Provide the [x, y] coordinate of the cell's center where the given text is located.  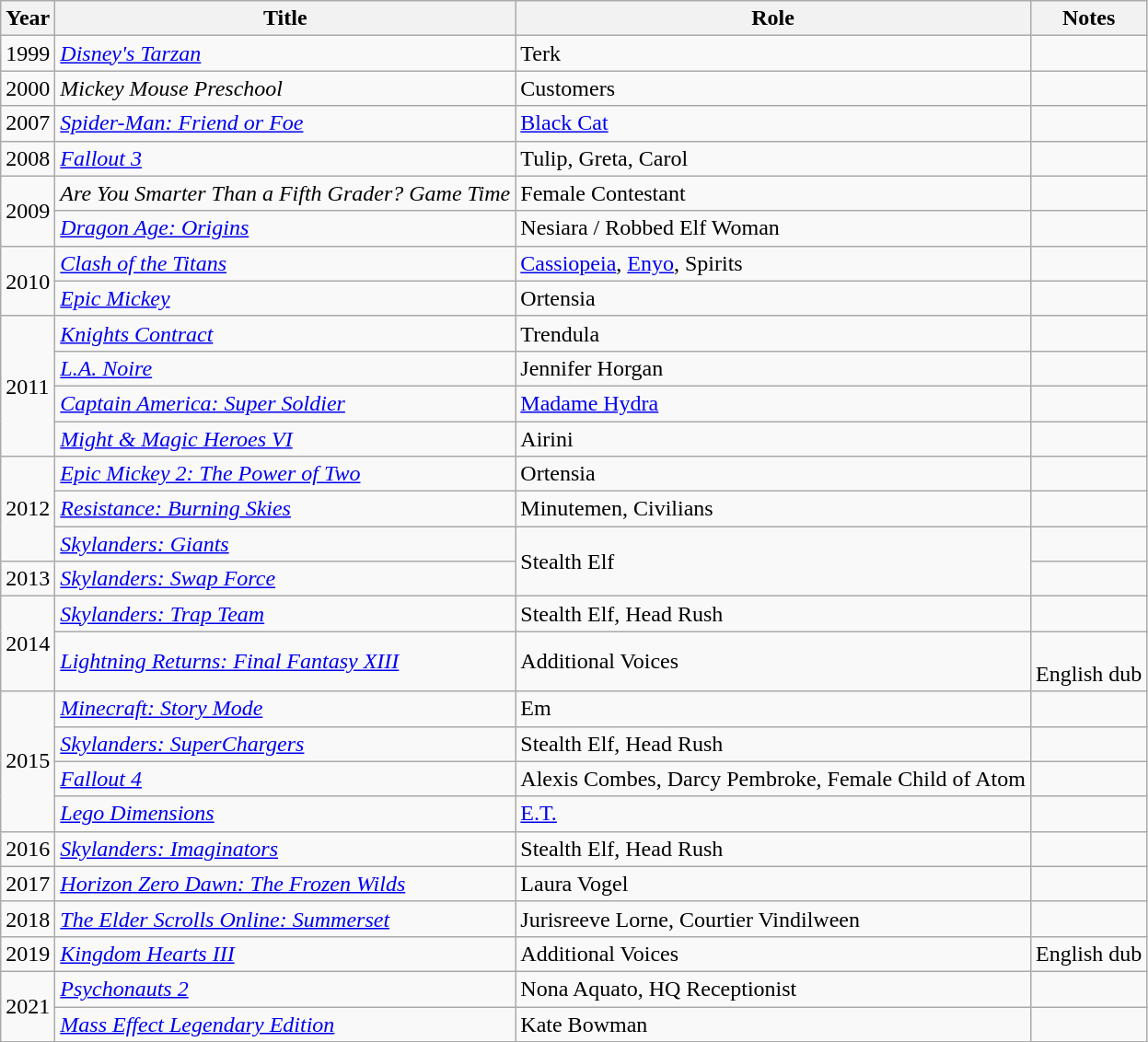
Alexis Combes, Darcy Pembroke, Female Child of Atom [773, 779]
Female Contestant [773, 193]
Skylanders: Trap Team [285, 614]
2017 [28, 884]
2013 [28, 579]
Trendula [773, 333]
Knights Contract [285, 333]
Laura Vogel [773, 884]
Jurisreeve Lorne, Courtier Vindilween [773, 919]
1999 [28, 53]
Fallout 3 [285, 158]
Horizon Zero Dawn: The Frozen Wilds [285, 884]
Tulip, Greta, Carol [773, 158]
2021 [28, 1006]
Lightning Returns: Final Fantasy XIII [285, 661]
E.T. [773, 814]
2009 [28, 211]
2014 [28, 644]
Epic Mickey 2: The Power of Two [285, 474]
Disney's Tarzan [285, 53]
Minutemen, Civilians [773, 509]
2007 [28, 123]
The Elder Scrolls Online: Summerset [285, 919]
Jennifer Horgan [773, 368]
Kate Bowman [773, 1025]
2012 [28, 509]
2018 [28, 919]
Skylanders: SuperChargers [285, 744]
Skylanders: Swap Force [285, 579]
Customers [773, 88]
Captain America: Super Soldier [285, 403]
Stealth Elf [773, 562]
Nona Aquato, HQ Receptionist [773, 989]
2016 [28, 849]
Madame Hydra [773, 403]
L.A. Noire [285, 368]
Mickey Mouse Preschool [285, 88]
Clash of the Titans [285, 263]
2019 [28, 954]
Mass Effect Legendary Edition [285, 1025]
Are You Smarter Than a Fifth Grader? Game Time [285, 193]
Epic Mickey [285, 298]
Skylanders: Giants [285, 544]
Spider-Man: Friend or Foe [285, 123]
2000 [28, 88]
Minecraft: Story Mode [285, 709]
Notes [1088, 18]
Role [773, 18]
Em [773, 709]
Psychonauts 2 [285, 989]
Fallout 4 [285, 779]
Might & Magic Heroes VI [285, 439]
Kingdom Hearts III [285, 954]
Lego Dimensions [285, 814]
Terk [773, 53]
Title [285, 18]
Skylanders: Imaginators [285, 849]
Black Cat [773, 123]
2008 [28, 158]
Cassiopeia, Enyo, Spirits [773, 263]
Year [28, 18]
2010 [28, 281]
Nesiara / Robbed Elf Woman [773, 228]
2015 [28, 761]
Airini [773, 439]
Dragon Age: Origins [285, 228]
2011 [28, 386]
Resistance: Burning Skies [285, 509]
